Extract the [X, Y] coordinate from the center of the cell holding the provided text.  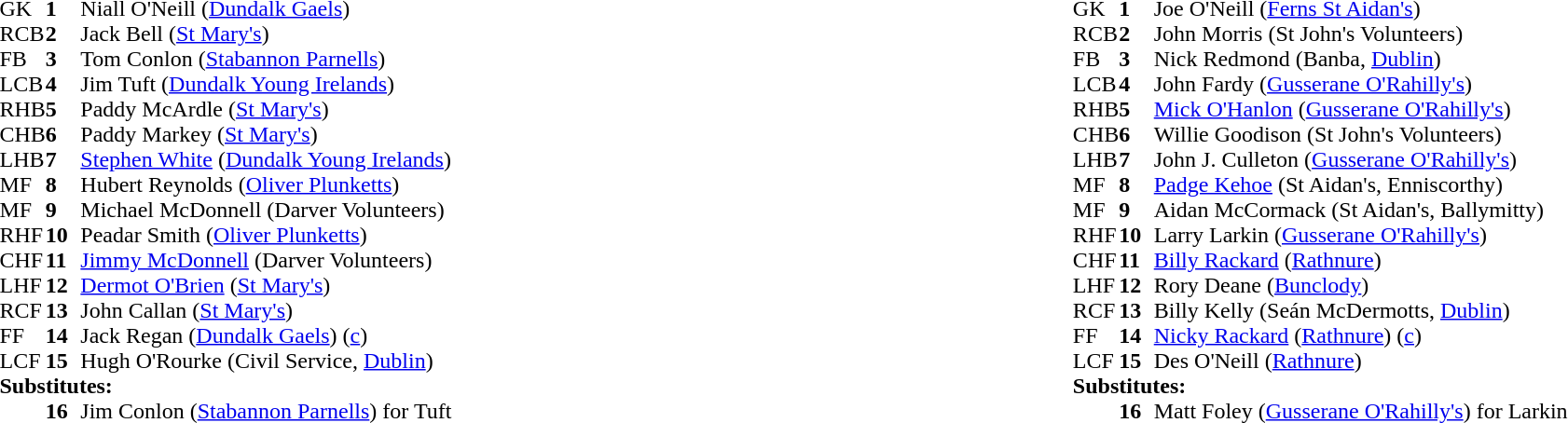
Tom Conlon (Stabannon Parnells) [266, 60]
Billy Rackard (Rathnure) [1361, 261]
Stephen White (Dundalk Young Irelands) [266, 160]
Nicky Rackard (Rathnure) (c) [1361, 335]
John Morris (St John's Volunteers) [1361, 34]
Billy Kelly (Seán McDermotts, Dublin) [1361, 311]
John J. Culleton (Gusserane O'Rahilly's) [1361, 160]
Des O'Neill (Rathnure) [1361, 362]
Jack Bell (St Mary's) [266, 34]
John Callan (St Mary's) [266, 311]
Jimmy McDonnell (Darver Volunteers) [266, 261]
Jim Tuft (Dundalk Young Irelands) [266, 84]
Aidan McCormack (St Aidan's, Ballymitty) [1361, 211]
Paddy Markey (St Mary's) [266, 134]
Jack Regan (Dundalk Gaels) (c) [266, 335]
Hugh O'Rourke (Civil Service, Dublin) [266, 362]
Nick Redmond (Banba, Dublin) [1361, 60]
Dermot O'Brien (St Mary's) [266, 285]
Rory Deane (Bunclody) [1361, 285]
Paddy McArdle (St Mary's) [266, 110]
Michael McDonnell (Darver Volunteers) [266, 211]
Mick O'Hanlon (Gusserane O'Rahilly's) [1361, 110]
Larry Larkin (Gusserane O'Rahilly's) [1361, 235]
Hubert Reynolds (Oliver Plunketts) [266, 184]
John Fardy (Gusserane O'Rahilly's) [1361, 84]
Padge Kehoe (St Aidan's, Enniscorthy) [1361, 184]
Peadar Smith (Oliver Plunketts) [266, 235]
Willie Goodison (St John's Volunteers) [1361, 134]
